Determine the [x, y] coordinate at the center of the cell enclosing the given text.  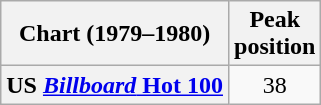
US Billboard Hot 100 [115, 85]
Chart (1979–1980) [115, 34]
Peakposition [275, 34]
38 [275, 85]
